Return the (X, Y) coordinate for the center point of the cell that contains the specified text.  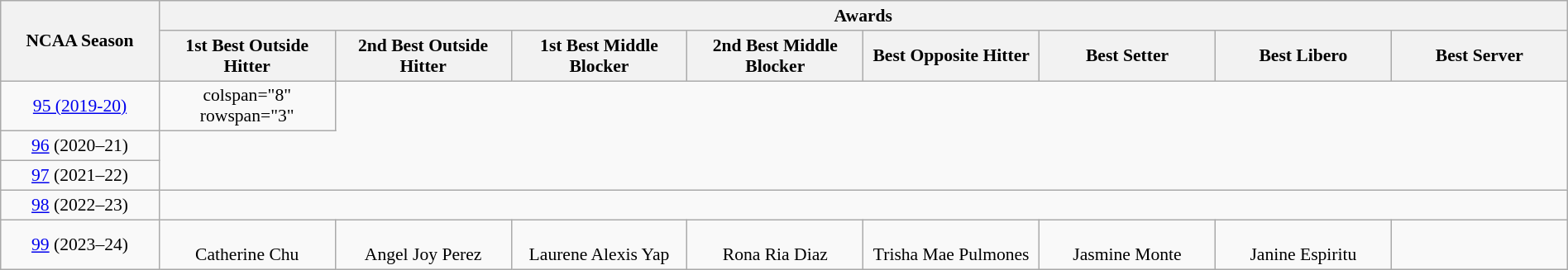
NCAA Season (80, 41)
96 (2020–21) (80, 146)
Best Server (1479, 56)
Jasmine Monte (1128, 244)
99 (2023–24) (80, 244)
1st Best Middle Blocker (599, 56)
Best Opposite Hitter (951, 56)
Laurene Alexis Yap (599, 244)
98 (2022–23) (80, 205)
97 (2021–22) (80, 176)
1st Best Outside Hitter (246, 56)
Best Libero (1303, 56)
Janine Espiritu (1303, 244)
2nd Best Outside Hitter (423, 56)
Awards (863, 16)
Trisha Mae Pulmones (951, 244)
colspan="8" rowspan="3" (246, 106)
Catherine Chu (246, 244)
Best Setter (1128, 56)
Rona Ria Diaz (776, 244)
95 (2019-20) (80, 106)
2nd Best Middle Blocker (776, 56)
Angel Joy Perez (423, 244)
